Capture the cell that displays the provided text and extract its (x, y) central coordinate. 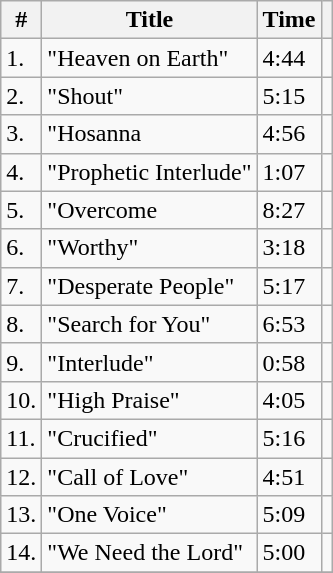
3. (22, 134)
6:53 (289, 324)
"Heaven on Earth" (150, 58)
"Hosanna (150, 134)
"Shout" (150, 96)
12. (22, 477)
4:51 (289, 477)
5:16 (289, 438)
"High Praise" (150, 400)
"Crucified" (150, 438)
"Desperate People" (150, 286)
"We Need the Lord" (150, 553)
"Search for You" (150, 324)
"Overcome (150, 210)
5:00 (289, 553)
"Worthy" (150, 248)
13. (22, 515)
11. (22, 438)
5:09 (289, 515)
Title (150, 20)
"Call of Love" (150, 477)
# (22, 20)
4:05 (289, 400)
6. (22, 248)
7. (22, 286)
5:15 (289, 96)
9. (22, 362)
1. (22, 58)
4. (22, 172)
0:58 (289, 362)
5. (22, 210)
1:07 (289, 172)
5:17 (289, 286)
Time (289, 20)
14. (22, 553)
3:18 (289, 248)
8. (22, 324)
8:27 (289, 210)
4:44 (289, 58)
"Interlude" (150, 362)
2. (22, 96)
"Prophetic Interlude" (150, 172)
4:56 (289, 134)
10. (22, 400)
"One Voice" (150, 515)
